Output the (x, y) coordinate of the center of the cell containing the given text.  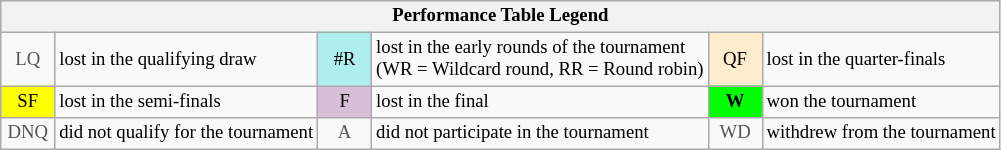
lost in the qualifying draw (186, 60)
lost in the early rounds of the tournament(WR = Wildcard round, RR = Round robin) (540, 60)
QF (735, 60)
Performance Table Legend (500, 16)
withdrew from the tournament (881, 134)
#R (345, 60)
WD (735, 134)
did not qualify for the tournament (186, 134)
DNQ (28, 134)
F (345, 102)
LQ (28, 60)
lost in the semi-finals (186, 102)
A (345, 134)
lost in the final (540, 102)
W (735, 102)
lost in the quarter-finals (881, 60)
did not participate in the tournament (540, 134)
SF (28, 102)
won the tournament (881, 102)
